Find where the given text appears and provide that cell's center as [X, Y] coordinate. 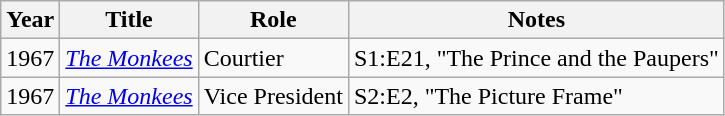
Vice President [273, 96]
Year [30, 20]
Courtier [273, 58]
Notes [536, 20]
Title [129, 20]
S2:E2, "The Picture Frame" [536, 96]
Role [273, 20]
S1:E21, "The Prince and the Paupers" [536, 58]
